Extract the (X, Y) coordinate from the center of the cell holding the provided text.  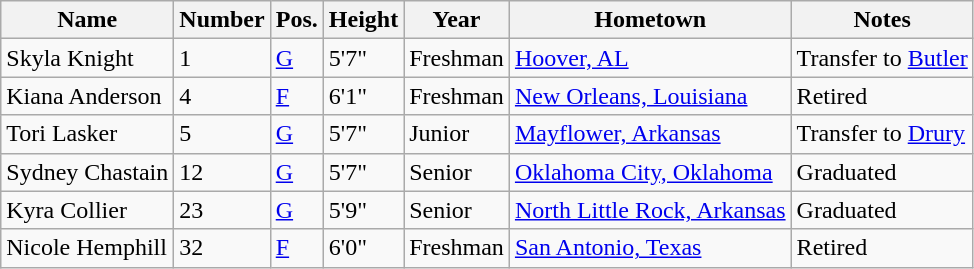
5 (222, 134)
Hoover, AL (650, 58)
5'9" (363, 210)
Junior (457, 134)
1 (222, 58)
Sydney Chastain (88, 172)
Number (222, 20)
Tori Lasker (88, 134)
Transfer to Drury (882, 134)
Name (88, 20)
Transfer to Butler (882, 58)
6'0" (363, 248)
New Orleans, Louisiana (650, 96)
North Little Rock, Arkansas (650, 210)
Mayflower, Arkansas (650, 134)
Skyla Knight (88, 58)
32 (222, 248)
6'1" (363, 96)
San Antonio, Texas (650, 248)
Hometown (650, 20)
Year (457, 20)
Kiana Anderson (88, 96)
Pos. (296, 20)
Height (363, 20)
Notes (882, 20)
23 (222, 210)
4 (222, 96)
Oklahoma City, Oklahoma (650, 172)
12 (222, 172)
Kyra Collier (88, 210)
Nicole Hemphill (88, 248)
